Search for the cell housing the specified text and yield its [x, y] center coordinate. 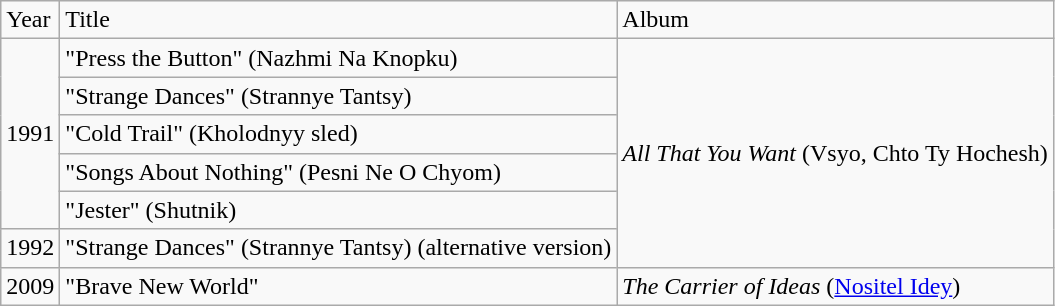
"Songs About Nothing" (Pesni Ne O Chyom) [338, 172]
Year [30, 20]
2009 [30, 286]
Album [836, 20]
Title [338, 20]
"Cold Trail" (Kholodnyy sled) [338, 134]
All That You Want (Vsyo, Chto Ty Hochesh) [836, 153]
"Strange Dances" (Strannye Tantsy) (alternative version) [338, 248]
"Press the Button" (Nazhmi Na Knopku) [338, 58]
"Strange Dances" (Strannye Tantsy) [338, 96]
1991 [30, 134]
"Brave New World" [338, 286]
1992 [30, 248]
The Carrier of Ideas (Nositel Idey) [836, 286]
"Jester" (Shutnik) [338, 210]
